From the cell containing the given text, extract its center point as [X, Y] coordinate. 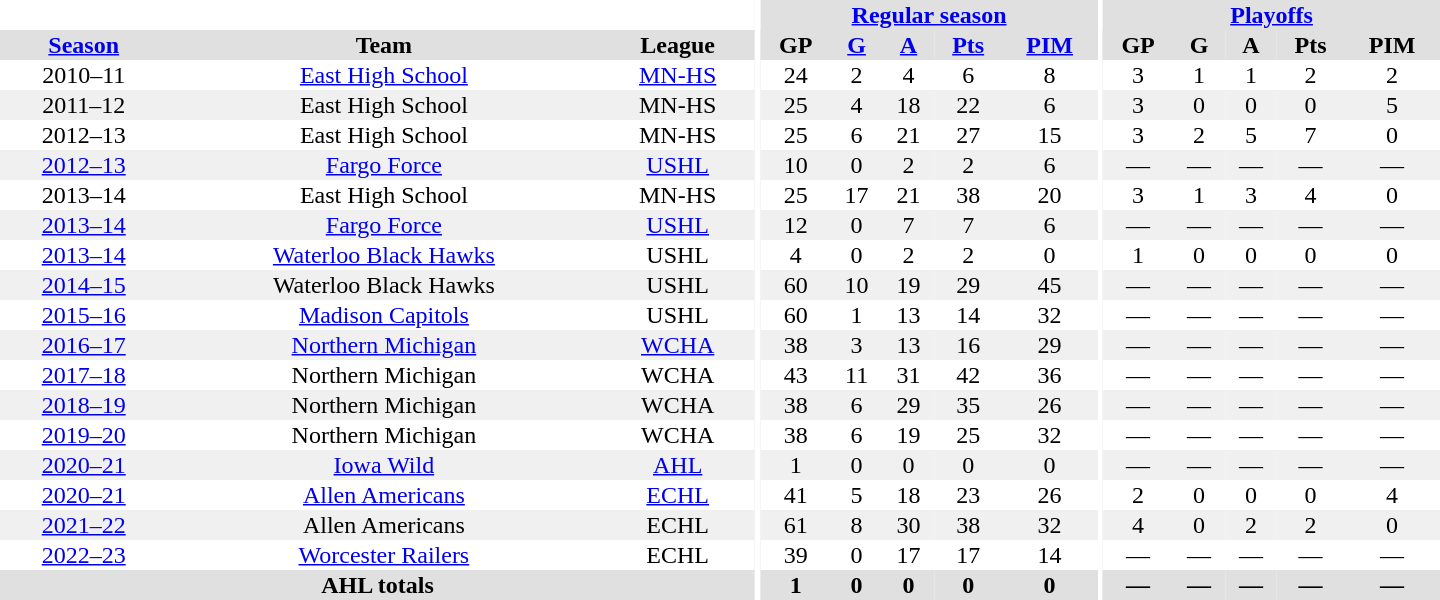
2010–11 [84, 75]
Regular season [930, 15]
AHL [678, 465]
2011–12 [84, 105]
39 [796, 555]
22 [968, 105]
Madison Capitols [384, 315]
Season [84, 45]
2017–18 [84, 375]
Worcester Railers [384, 555]
45 [1050, 285]
AHL totals [378, 585]
61 [796, 525]
2015–16 [84, 315]
23 [968, 495]
2014–15 [84, 285]
Iowa Wild [384, 465]
20 [1050, 195]
League [678, 45]
41 [796, 495]
31 [909, 375]
2019–20 [84, 435]
15 [1050, 135]
11 [857, 375]
2022–23 [84, 555]
42 [968, 375]
2018–19 [84, 405]
Playoffs [1272, 15]
16 [968, 345]
30 [909, 525]
35 [968, 405]
43 [796, 375]
24 [796, 75]
36 [1050, 375]
12 [796, 225]
27 [968, 135]
Team [384, 45]
2021–22 [84, 525]
2016–17 [84, 345]
